Determine the (X, Y) coordinate at the center of the cell enclosing the given text.  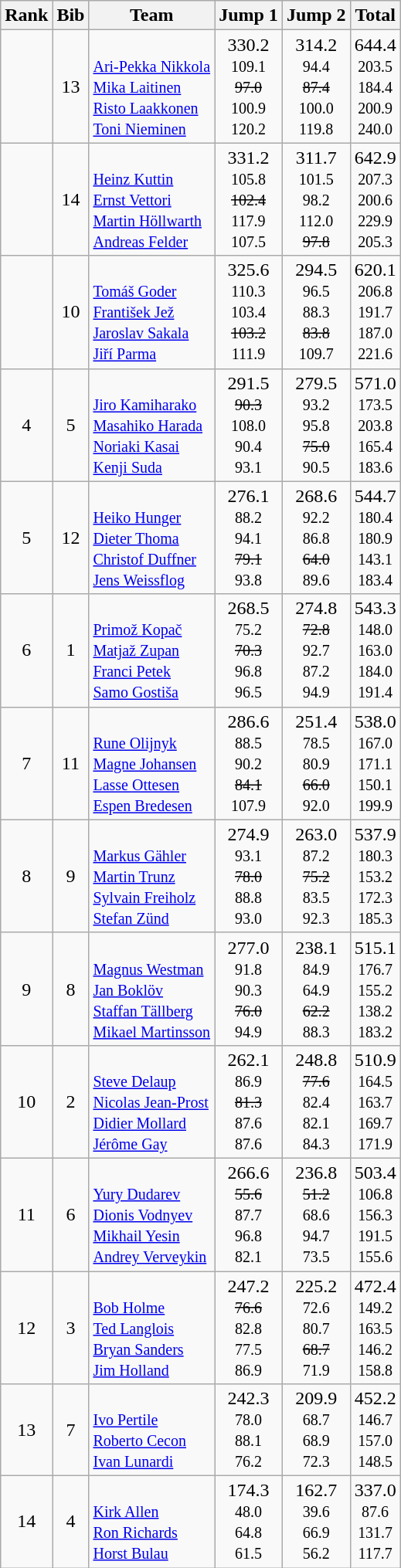
209.9 68.7 68.9 72.3 (316, 1431)
242.3 78.0 88.1 76.2 (249, 1431)
544.7 180.4 180.9 143.1 183.4 (376, 538)
274.8 72.8 92.7 87.2 94.9 (316, 650)
Ari-Pekka Nikkola Mika Laitinen Risto Laakkonen Toni Nieminen (151, 87)
274.9 93.1 78.0 88.8 93.0 (249, 876)
Rune Olijnyk Magne Johansen Lasse Ottesen Espen Bredesen (151, 763)
263.0 87.2 75.2 83.5 92.3 (316, 876)
314.2 94.4 87.4 100.0 119.8 (316, 87)
Jump 2 (316, 15)
Yury Dudarev Dionis Vodnyev Mikhail Yesin Andrey Verveykin (151, 1214)
277.0 91.8 90.3 76.0 94.9 (249, 989)
Rank (26, 15)
543.3 148.0 163.0 184.0 191.4 (376, 650)
266.6 55.6 87.7 96.8 82.1 (249, 1214)
Heinz Kuttin Ernst Vettori Martin Höllwarth Andreas Felder (151, 199)
Team (151, 15)
Steve Delaup Nicolas Jean-Prost Didier Mollard Jérôme Gay (151, 1101)
238.1 84.9 64.9 62.2 88.3 (316, 989)
174.3 48.0 64.8 61.5 (249, 1522)
Jiro Kamiharako Masahiko Harada Noriaki Kasai Kenji Suda (151, 425)
Bib (71, 15)
571.0 173.5 203.8 165.4 183.6 (376, 425)
537.9 180.3 153.2 172.3 185.3 (376, 876)
510.9 164.5 163.7 169.7 171.9 (376, 1101)
162.7 39.6 66.9 56.2 (316, 1522)
251.4 78.5 80.9 66.0 92.0 (316, 763)
515.1 176.7 155.2 138.2 183.2 (376, 989)
330.2 109.1 97.0 100.9 120.2 (249, 87)
331.2 105.8 102.4 117.9 107.5 (249, 199)
Primož Kopač Matjaž Zupan Franci Petek Samo Gostiša (151, 650)
503.4 106.8 156.3 191.5 155.6 (376, 1214)
1 (71, 650)
262.1 86.9 81.3 87.6 87.6 (249, 1101)
Ivo Pertile Roberto Cecon Ivan Lunardi (151, 1431)
291.5 90.3 108.0 90.4 93.1 (249, 425)
268.5 75.2 70.3 96.8 96.5 (249, 650)
279.5 93.2 95.8 75.0 90.5 (316, 425)
286.6 88.5 90.2 84.1 107.9 (249, 763)
642.9 207.3 200.6 229.9 205.3 (376, 199)
Jump 1 (249, 15)
225.2 72.6 80.7 68.7 71.9 (316, 1328)
294.5 96.5 88.3 83.8 109.7 (316, 312)
325.6 110.3 103.4 103.2 111.9 (249, 312)
276.1 88.2 94.1 79.1 93.8 (249, 538)
2 (71, 1101)
Magnus Westman Jan Boklöv Staffan Tällberg Mikael Martinsson (151, 989)
236.8 51.2 68.6 94.7 73.5 (316, 1214)
Bob Holme Ted Langlois Bryan Sanders Jim Holland (151, 1328)
452.2 146.7 157.0 148.5 (376, 1431)
472.4 149.2 163.5 146.2 158.8 (376, 1328)
268.6 92.2 86.8 64.0 89.6 (316, 538)
311.7 101.5 98.2 112.0 97.8 (316, 199)
247.2 76.6 82.8 77.5 86.9 (249, 1328)
Kirk Allen Ron Richards Horst Bulau (151, 1522)
538.0 167.0 171.1 150.1 199.9 (376, 763)
Tomáš Goder František Jež Jaroslav Sakala Jiří Parma (151, 312)
Heiko Hunger Dieter Thoma Christof Duffner Jens Weissflog (151, 538)
Total (376, 15)
248.8 77.6 82.4 82.1 84.3 (316, 1101)
644.4 203.5 184.4 200.9 240.0 (376, 87)
337.0 87.6 131.7 117.7 (376, 1522)
3 (71, 1328)
620.1 206.8 191.7 187.0 221.6 (376, 312)
Markus Gähler Martin Trunz Sylvain Freiholz Stefan Zünd (151, 876)
